Return [x, y] of the center of cell containing provided text 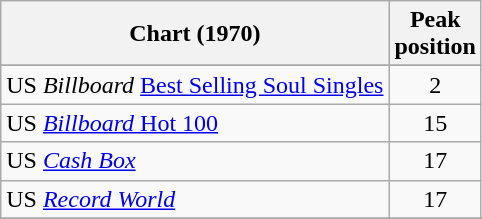
Peakposition [435, 34]
US Record World [195, 199]
US Cash Box [195, 161]
2 [435, 85]
15 [435, 123]
US Billboard Best Selling Soul Singles [195, 85]
US Billboard Hot 100 [195, 123]
Chart (1970) [195, 34]
